Return the [X, Y] coordinate for the center point of the cell that contains the specified text.  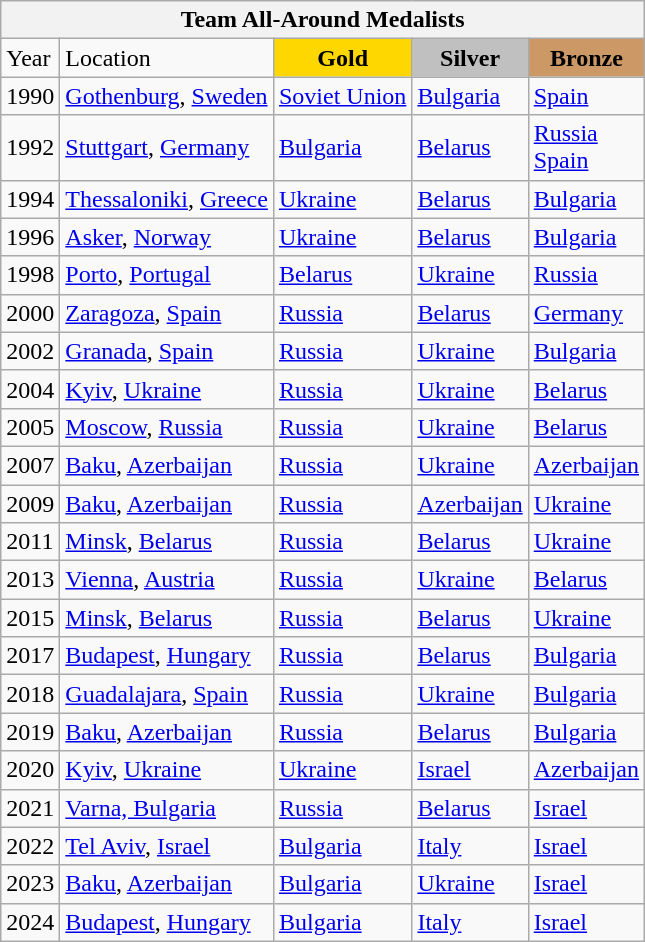
1990 [30, 96]
2022 [30, 846]
2018 [30, 694]
Guadalajara, Spain [167, 694]
Germany [586, 313]
2002 [30, 351]
Soviet Union [342, 96]
Bronze [586, 58]
Gold [342, 58]
Porto, Portugal [167, 275]
2017 [30, 656]
1992 [30, 148]
Varna, Bulgaria [167, 808]
2015 [30, 618]
Zaragoza, Spain [167, 313]
Moscow, Russia [167, 427]
Team All-Around Medalists [323, 20]
2020 [30, 770]
2009 [30, 503]
2023 [30, 884]
2019 [30, 732]
Granada, Spain [167, 351]
Tel Aviv, Israel [167, 846]
2013 [30, 580]
1994 [30, 199]
Thessaloniki, Greece [167, 199]
Stuttgart, Germany [167, 148]
Year [30, 58]
2005 [30, 427]
2021 [30, 808]
2004 [30, 389]
2024 [30, 922]
Russia Spain [586, 148]
2000 [30, 313]
Asker, Norway [167, 237]
Gothenburg, Sweden [167, 96]
2011 [30, 542]
1996 [30, 237]
Silver [470, 58]
Spain [586, 96]
2007 [30, 465]
1998 [30, 275]
Vienna, Austria [167, 580]
Location [167, 58]
